Provide the (X, Y) coordinate of the cell's center where the given text is located.  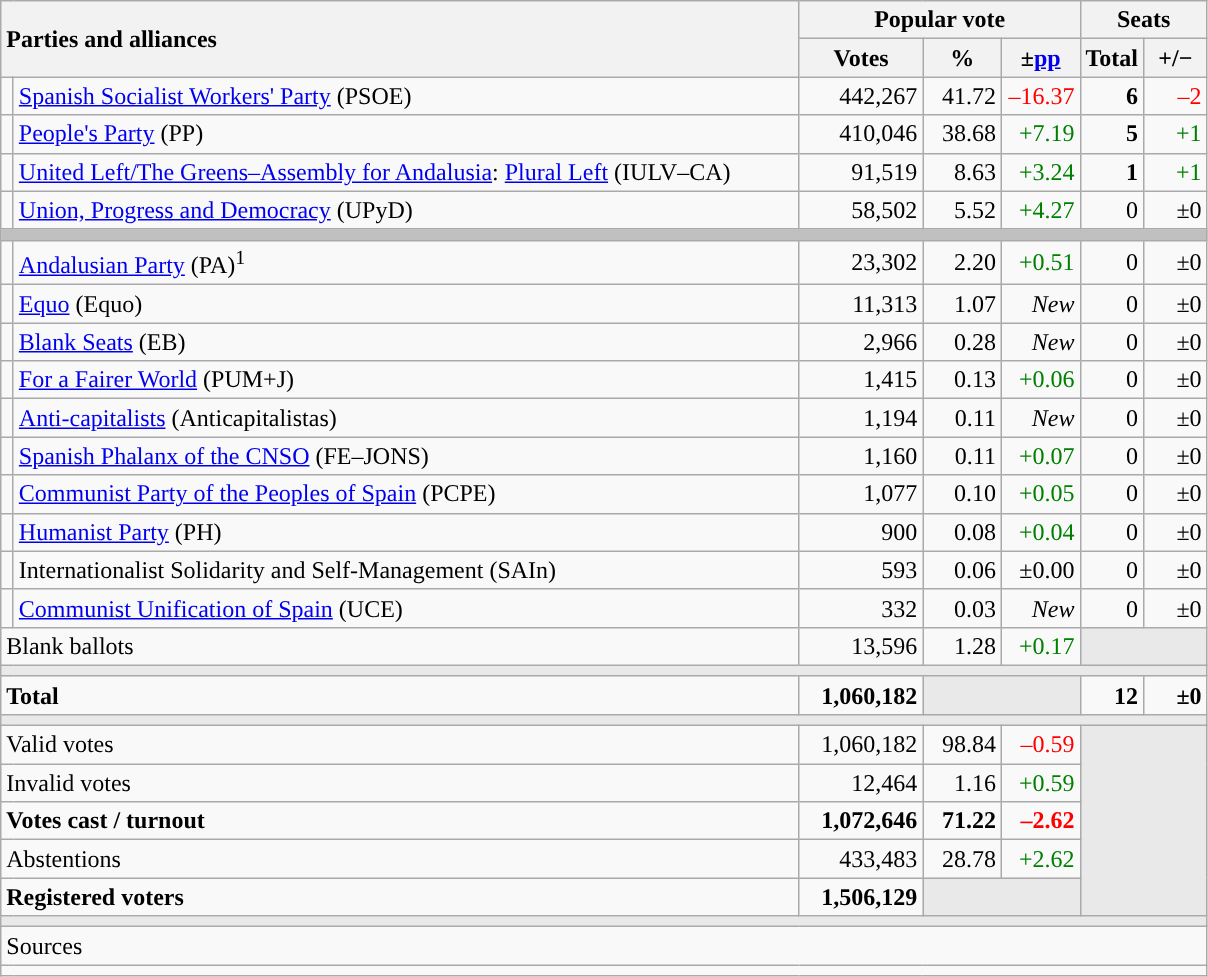
+0.06 (1040, 380)
433,483 (861, 859)
Popular vote (940, 20)
0.28 (962, 342)
71.22 (962, 821)
Union, Progress and Democracy (UPyD) (406, 210)
Anti-capitalists (Anticapitalistas) (406, 418)
Communist Party of the Peoples of Spain (PCPE) (406, 494)
38.68 (962, 134)
593 (861, 570)
2.20 (962, 262)
12 (1112, 695)
% (962, 58)
442,267 (861, 96)
Communist Unification of Spain (UCE) (406, 608)
12,464 (861, 783)
23,302 (861, 262)
+0.07 (1040, 456)
0.03 (962, 608)
±pp (1040, 58)
Spanish Socialist Workers' Party (PSOE) (406, 96)
+7.19 (1040, 134)
11,313 (861, 304)
Andalusian Party (PA)1 (406, 262)
0.06 (962, 570)
Humanist Party (PH) (406, 532)
98.84 (962, 745)
41.72 (962, 96)
1,194 (861, 418)
13,596 (861, 646)
1,077 (861, 494)
Blank ballots (400, 646)
1,415 (861, 380)
±0.00 (1040, 570)
+0.17 (1040, 646)
0.13 (962, 380)
8.63 (962, 172)
Equo (Equo) (406, 304)
6 (1112, 96)
Spanish Phalanx of the CNSO (FE–JONS) (406, 456)
0.08 (962, 532)
Registered voters (400, 897)
332 (861, 608)
+0.59 (1040, 783)
+0.51 (1040, 262)
+2.62 (1040, 859)
28.78 (962, 859)
Votes cast / turnout (400, 821)
+/− (1176, 58)
Parties and alliances (400, 39)
1,506,129 (861, 897)
5 (1112, 134)
1.16 (962, 783)
–0.59 (1040, 745)
+0.04 (1040, 532)
1.07 (962, 304)
Abstentions (400, 859)
Invalid votes (400, 783)
Valid votes (400, 745)
900 (861, 532)
58,502 (861, 210)
Blank Seats (EB) (406, 342)
+4.27 (1040, 210)
1 (1112, 172)
United Left/The Greens–Assembly for Andalusia: Plural Left (IULV–CA) (406, 172)
+0.05 (1040, 494)
Votes (861, 58)
1,160 (861, 456)
People's Party (PP) (406, 134)
Sources (604, 946)
–16.37 (1040, 96)
1,072,646 (861, 821)
91,519 (861, 172)
2,966 (861, 342)
0.10 (962, 494)
+3.24 (1040, 172)
–2.62 (1040, 821)
–2 (1176, 96)
For a Fairer World (PUM+J) (406, 380)
Seats (1144, 20)
5.52 (962, 210)
1.28 (962, 646)
410,046 (861, 134)
Internationalist Solidarity and Self-Management (SAIn) (406, 570)
